Determine the [X, Y] coordinate at the center of the cell enclosing the given text.  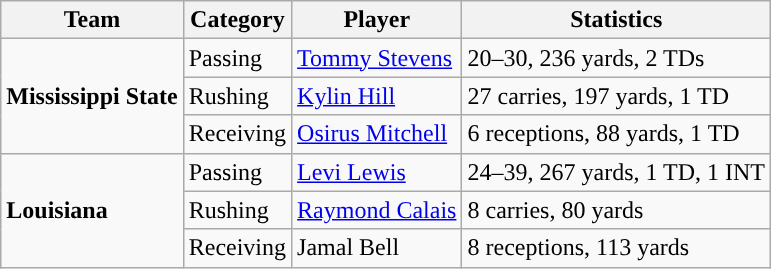
Statistics [616, 20]
24–39, 267 yards, 1 TD, 1 INT [616, 172]
Levi Lewis [377, 172]
Player [377, 20]
Raymond Calais [377, 210]
Tommy Stevens [377, 58]
8 carries, 80 yards [616, 210]
Kylin Hill [377, 96]
6 receptions, 88 yards, 1 TD [616, 134]
20–30, 236 yards, 2 TDs [616, 58]
8 receptions, 113 yards [616, 248]
Team [92, 20]
27 carries, 197 yards, 1 TD [616, 96]
Mississippi State [92, 96]
Category [237, 20]
Louisiana [92, 210]
Osirus Mitchell [377, 134]
Jamal Bell [377, 248]
